Capture the cell that displays the provided text and extract its (x, y) central coordinate. 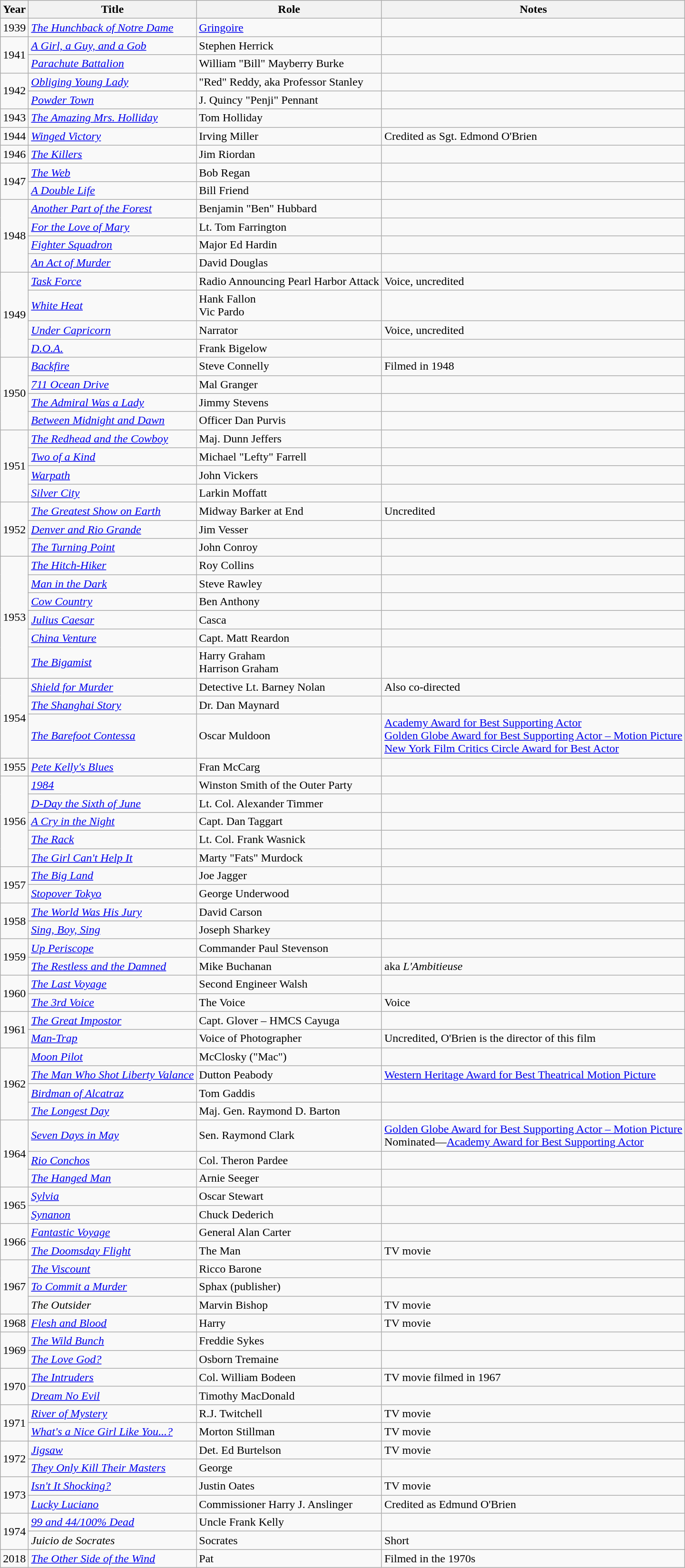
Lt. Col. Frank Wasnick (289, 839)
Marvin Bishop (289, 1305)
1967 (14, 1287)
Joseph Sharkey (289, 930)
1950 (14, 393)
Another Part of the Forest (112, 208)
1970 (14, 1386)
The Redhead and the Cowboy (112, 439)
Dream No Evil (112, 1395)
The Girl Can't Help It (112, 858)
Harry GrahamHarrison Graham (289, 662)
Stephen Herrick (289, 46)
Col. William Bodeen (289, 1377)
Officer Dan Purvis (289, 421)
John Conroy (289, 548)
1965 (14, 1205)
The Other Side of the Wind (112, 1558)
The Man (289, 1251)
Midway Barker at End (289, 511)
George (289, 1468)
"Red" Reddy, aka Professor Stanley (289, 82)
Powder Town (112, 100)
Rio Conchos (112, 1160)
1984 (112, 785)
Tom Gaddis (289, 1093)
Backfire (112, 366)
1953 (14, 617)
TV movie filmed in 1967 (533, 1377)
George Underwood (289, 894)
1955 (14, 767)
Fantastic Voyage (112, 1233)
Cow Country (112, 602)
Larkin Moffatt (289, 493)
1957 (14, 885)
The Intruders (112, 1377)
1942 (14, 91)
Pete Kelly's Blues (112, 767)
1971 (14, 1422)
Obliging Young Lady (112, 82)
Chuck Dederich (289, 1215)
Marty "Fats" Murdock (289, 858)
David Douglas (289, 263)
1972 (14, 1459)
William "Bill" Mayberry Burke (289, 64)
McClosky ("Mac") (289, 1057)
The Amazing Mrs. Holliday (112, 118)
Jim Riordan (289, 154)
Ricco Barone (289, 1269)
Stopover Tokyo (112, 894)
The Rack (112, 839)
Sing, Boy, Sing (112, 930)
1966 (14, 1242)
Second Engineer Walsh (289, 984)
Jigsaw (112, 1450)
1973 (14, 1495)
Shield for Murder (112, 687)
Maj. Dunn Jeffers (289, 439)
Freddie Sykes (289, 1341)
Filmed in 1948 (533, 366)
Oscar Muldoon (289, 736)
1941 (14, 55)
Uncredited, O'Brien is the director of this film (533, 1039)
Justin Oates (289, 1486)
The Voice (289, 1002)
The Bigamist (112, 662)
The World Was His Jury (112, 912)
What's a Nice Girl Like You...? (112, 1431)
Harry (289, 1323)
Irving Miller (289, 136)
R.J. Twitchell (289, 1413)
Ben Anthony (289, 602)
1969 (14, 1350)
Notes (533, 10)
The Greatest Show on Earth (112, 511)
1946 (14, 154)
David Carson (289, 912)
Between Midnight and Dawn (112, 421)
Sen. Raymond Clark (289, 1135)
aka L'Ambitieuse (533, 966)
1960 (14, 993)
Dr. Dan Maynard (289, 705)
J. Quincy "Penji" Pennant (289, 100)
Sylvia (112, 1196)
1948 (14, 235)
Joe Jagger (289, 876)
Benjamin "Ben" Hubbard (289, 208)
An Act of Murder (112, 263)
1954 (14, 718)
Col. Theron Pardee (289, 1160)
1961 (14, 1029)
China Venture (112, 638)
Credited as Sgt. Edmond O'Brien (533, 136)
Major Ed Hardin (289, 245)
Julius Caesar (112, 620)
Michael "Lefty" Farrell (289, 457)
1951 (14, 466)
The Killers (112, 154)
Silver City (112, 493)
Steve Connelly (289, 366)
Task Force (112, 281)
2018 (14, 1558)
Roy Collins (289, 566)
Winston Smith of the Outer Party (289, 785)
Denver and Rio Grande (112, 529)
Fran McCarg (289, 767)
For the Love of Mary (112, 227)
1943 (14, 118)
Winged Victory (112, 136)
Voice (533, 1002)
The Man Who Shot Liberty Valance (112, 1075)
1939 (14, 28)
1974 (14, 1531)
Filmed in the 1970s (533, 1558)
Juicio de Socrates (112, 1540)
Mal Granger (289, 384)
Two of a Kind (112, 457)
1952 (14, 529)
Lucky Luciano (112, 1504)
711 Ocean Drive (112, 384)
Jimmy Stevens (289, 402)
The Shanghai Story (112, 705)
John Vickers (289, 475)
Casca (289, 620)
Lt. Tom Farrington (289, 227)
Under Capricorn (112, 330)
1944 (14, 136)
Also co-directed (533, 687)
Flesh and Blood (112, 1323)
The Longest Day (112, 1111)
Morton Stillman (289, 1431)
Up Periscope (112, 948)
Parachute Battalion (112, 64)
The Love God? (112, 1359)
Lt. Col. Alexander Timmer (289, 803)
Warpath (112, 475)
Maj. Gen. Raymond D. Barton (289, 1111)
The Turning Point (112, 548)
Arnie Seeger (289, 1178)
Seven Days in May (112, 1135)
Role (289, 10)
Radio Announcing Pearl Harbor Attack (289, 281)
The Restless and the Damned (112, 966)
Title (112, 10)
1964 (14, 1153)
Moon Pilot (112, 1057)
1956 (14, 821)
Dutton Peabody (289, 1075)
Osborn Tremaine (289, 1359)
The Admiral Was a Lady (112, 402)
Sphax (publisher) (289, 1287)
1962 (14, 1084)
Detective Lt. Barney Nolan (289, 687)
Uncle Frank Kelly (289, 1522)
Narrator (289, 330)
To Commit a Murder (112, 1287)
Steve Rawley (289, 584)
Capt. Matt Reardon (289, 638)
Oscar Stewart (289, 1196)
Commissioner Harry J. Anslinger (289, 1504)
Western Heritage Award for Best Theatrical Motion Picture (533, 1075)
Birdman of Alcatraz (112, 1093)
1947 (14, 181)
Isn't It Shocking? (112, 1486)
Jim Vesser (289, 529)
Capt. Glover – HMCS Cayuga (289, 1020)
Socrates (289, 1540)
Bob Regan (289, 172)
White Heat (112, 305)
Det. Ed Burtelson (289, 1450)
Tom Holliday (289, 118)
1968 (14, 1323)
The Barefoot Contessa (112, 736)
D.O.A. (112, 348)
Voice of Photographer (289, 1039)
Pat (289, 1558)
Synanon (112, 1215)
The Great Impostor (112, 1020)
Gringoire (289, 28)
Man in the Dark (112, 584)
The Hitch-Hiker (112, 566)
Fighter Squadron (112, 245)
Hank FallonVic Pardo (289, 305)
Credited as Edmund O'Brien (533, 1504)
The Outsider (112, 1305)
1949 (14, 315)
Golden Globe Award for Best Supporting Actor – Motion Picture Nominated—Academy Award for Best Supporting Actor (533, 1135)
The Doomsday Flight (112, 1251)
Timothy MacDonald (289, 1395)
They Only Kill Their Masters (112, 1468)
A Double Life (112, 190)
1958 (14, 921)
The Last Voyage (112, 984)
The Viscount (112, 1269)
Mike Buchanan (289, 966)
Man-Trap (112, 1039)
River of Mystery (112, 1413)
General Alan Carter (289, 1233)
Commander Paul Stevenson (289, 948)
Bill Friend (289, 190)
The 3rd Voice (112, 1002)
The Wild Bunch (112, 1341)
The Hunchback of Notre Dame (112, 28)
99 and 44/100% Dead (112, 1522)
A Cry in the Night (112, 821)
Frank Bigelow (289, 348)
Year (14, 10)
Short (533, 1540)
The Hanged Man (112, 1178)
The Web (112, 172)
D-Day the Sixth of June (112, 803)
1959 (14, 957)
Capt. Dan Taggart (289, 821)
A Girl, a Guy, and a Gob (112, 46)
Uncredited (533, 511)
The Big Land (112, 876)
